Extract the [X, Y] coordinate from the center of the cell holding the provided text.  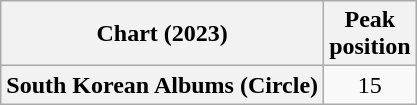
Chart (2023) [162, 34]
Peakposition [370, 34]
South Korean Albums (Circle) [162, 85]
15 [370, 85]
